Extract the [X, Y] coordinate from the center of the cell holding the provided text.  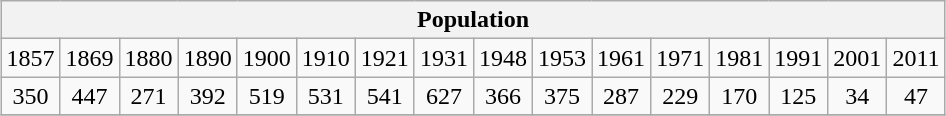
229 [680, 96]
Population [473, 20]
1910 [326, 58]
34 [858, 96]
1869 [90, 58]
1991 [798, 58]
366 [502, 96]
287 [622, 96]
1900 [266, 58]
531 [326, 96]
1921 [384, 58]
1857 [30, 58]
1971 [680, 58]
2001 [858, 58]
1981 [740, 58]
519 [266, 96]
447 [90, 96]
271 [148, 96]
1890 [208, 58]
1931 [444, 58]
392 [208, 96]
350 [30, 96]
2011 [916, 58]
1961 [622, 58]
125 [798, 96]
541 [384, 96]
1880 [148, 58]
375 [562, 96]
170 [740, 96]
1953 [562, 58]
1948 [502, 58]
627 [444, 96]
47 [916, 96]
